Detect which cell encompasses the target text, then output its [x, y] center coordinate. 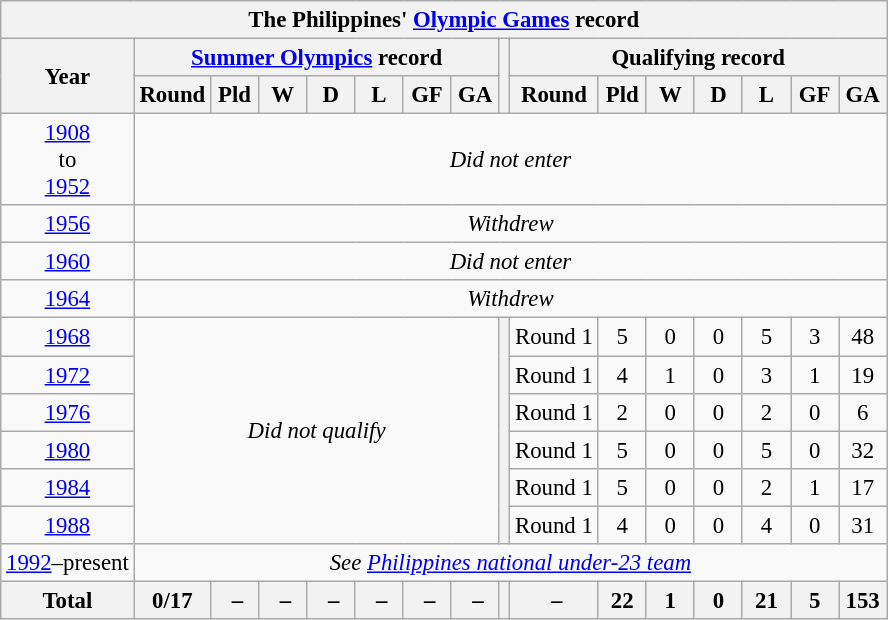
153 [863, 600]
21 [766, 600]
See Philippines national under-23 team [510, 563]
Qualifying record [698, 58]
1980 [68, 450]
6 [863, 412]
The Philippines' Olympic Games record [444, 20]
1964 [68, 299]
1908 to 1952 [68, 160]
1956 [68, 224]
17 [863, 487]
19 [863, 375]
1960 [68, 262]
1988 [68, 525]
Total [68, 600]
1972 [68, 375]
1976 [68, 412]
Year [68, 76]
32 [863, 450]
31 [863, 525]
1968 [68, 337]
22 [622, 600]
1984 [68, 487]
1992–present [68, 563]
Summer Olympics record [316, 58]
Did not qualify [316, 431]
0/17 [172, 600]
48 [863, 337]
